Find where the given text appears and provide that cell's center as (X, Y) coordinate. 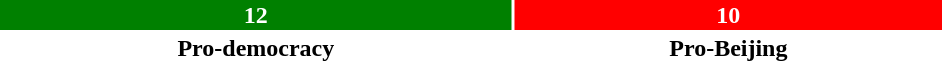
12 (256, 15)
10 (728, 15)
